Search for the cell housing the specified text and yield its (X, Y) center coordinate. 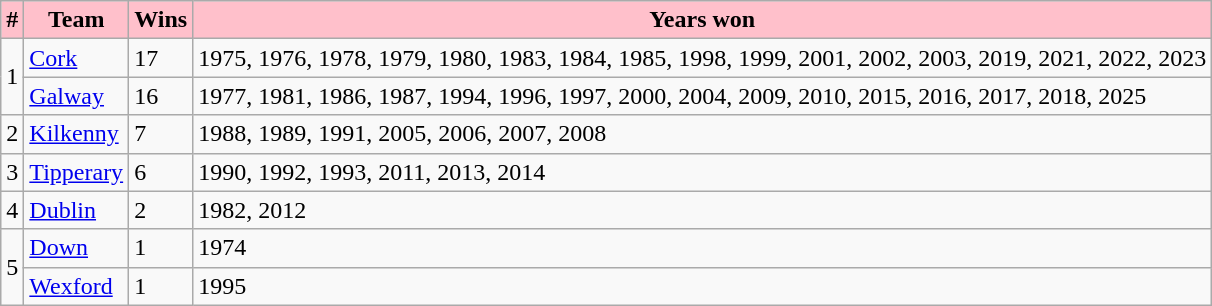
Dublin (76, 210)
1990, 1992, 1993, 2011, 2013, 2014 (702, 172)
1995 (702, 286)
Down (76, 248)
Wins (161, 20)
Tipperary (76, 172)
1977, 1981, 1986, 1987, 1994, 1996, 1997, 2000, 2004, 2009, 2010, 2015, 2016, 2017, 2018, 2025 (702, 96)
7 (161, 134)
3 (12, 172)
5 (12, 267)
Cork (76, 58)
Team (76, 20)
1975, 1976, 1978, 1979, 1980, 1983, 1984, 1985, 1998, 1999, 2001, 2002, 2003, 2019, 2021, 2022, 2023 (702, 58)
# (12, 20)
1982, 2012 (702, 210)
1974 (702, 248)
6 (161, 172)
17 (161, 58)
Galway (76, 96)
Kilkenny (76, 134)
Wexford (76, 286)
16 (161, 96)
1988, 1989, 1991, 2005, 2006, 2007, 2008 (702, 134)
Years won (702, 20)
4 (12, 210)
